Capture the cell that displays the provided text and extract its [x, y] central coordinate. 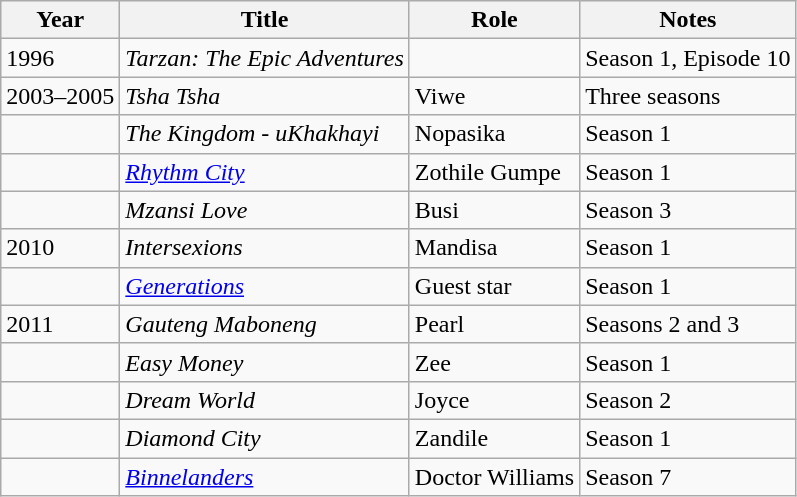
Three seasons [688, 96]
Mandisa [494, 248]
Season 2 [688, 400]
1996 [60, 58]
Tarzan: The Epic Adventures [265, 58]
Rhythm City [265, 172]
Generations [265, 286]
Role [494, 20]
Year [60, 20]
Nopasika [494, 134]
Dream World [265, 400]
Easy Money [265, 362]
Zee [494, 362]
The Kingdom - uKhakhayi [265, 134]
Diamond City [265, 438]
Season 7 [688, 477]
Doctor Williams [494, 477]
2003–2005 [60, 96]
Viwe [494, 96]
Pearl [494, 324]
Season 1, Episode 10 [688, 58]
Title [265, 20]
Notes [688, 20]
Joyce [494, 400]
Season 3 [688, 210]
Zothile Gumpe [494, 172]
Busi [494, 210]
Guest star [494, 286]
Mzansi Love [265, 210]
2011 [60, 324]
Intersexions [265, 248]
Seasons 2 and 3 [688, 324]
Zandile [494, 438]
2010 [60, 248]
Tsha Tsha [265, 96]
Gauteng Maboneng [265, 324]
Binnelanders [265, 477]
